Output the (x, y) coordinate of the center of the cell containing the given text.  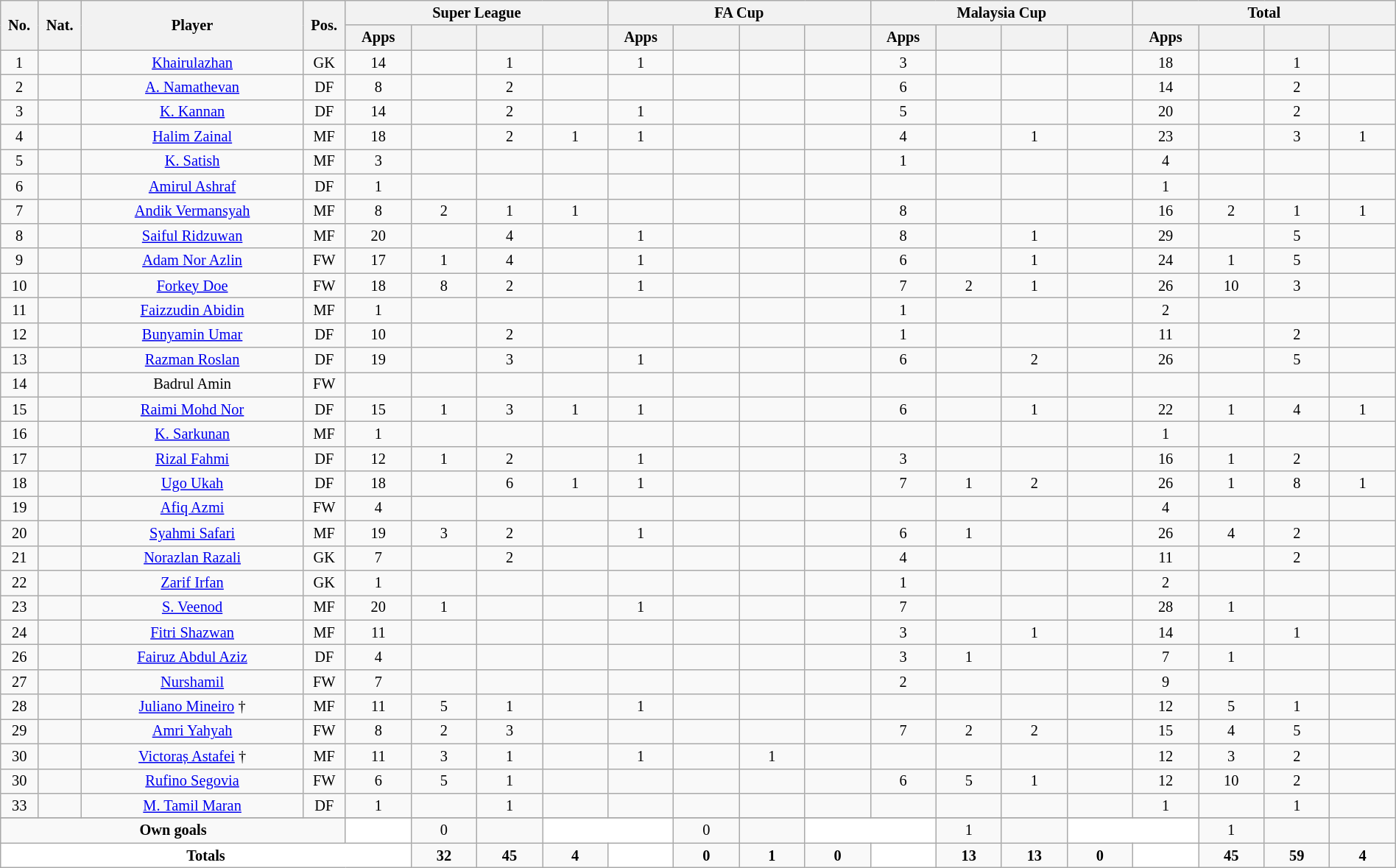
No. (19, 25)
Malaysia Cup (1001, 13)
Faizzudin Abidin (192, 310)
Total (1265, 13)
Nurshamil (192, 682)
Fairuz Abdul Aziz (192, 657)
Ugo Ukah (192, 484)
Own goals (173, 830)
Totals (206, 855)
K. Sarkunan (192, 434)
Zarif Irfan (192, 582)
M. Tamil Maran (192, 805)
Norazlan Razali (192, 558)
59 (1297, 855)
Forkey Doe (192, 286)
Bunyamin Umar (192, 335)
A. Namathevan (192, 87)
K. Kannan (192, 112)
Super League (476, 13)
Saiful Ridzuwan (192, 236)
21 (19, 558)
Amirul Ashraf (192, 186)
Amri Yahyah (192, 731)
Khairulazhan (192, 63)
S. Veenod (192, 607)
Razman Roslan (192, 360)
Nat. (60, 25)
Syahmi Safari (192, 533)
Halim Zainal (192, 137)
Afiq Azmi (192, 508)
Pos. (324, 25)
Raimi Mohd Nor (192, 409)
33 (19, 805)
Fitri Shazwan (192, 632)
27 (19, 682)
Player (192, 25)
Badrul Amin (192, 384)
Juliano Mineiro † (192, 707)
Andik Vermansyah (192, 211)
Adam Nor Azlin (192, 261)
32 (443, 855)
Rufino Segovia (192, 781)
Rizal Fahmi (192, 459)
K. Satish (192, 161)
Victoraș Astafei † (192, 756)
FA Cup (739, 13)
